Output the [X, Y] coordinate of the center of the cell containing the given text.  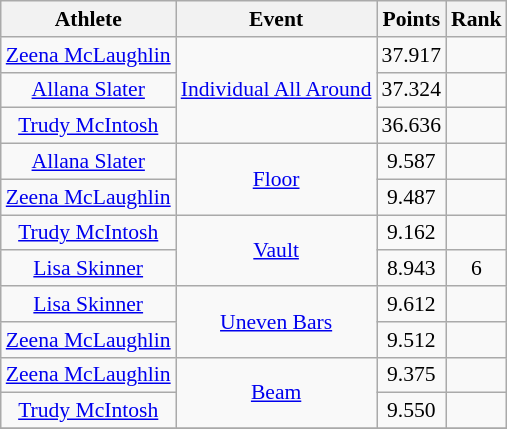
9.587 [412, 162]
9.612 [412, 304]
36.636 [412, 126]
37.917 [412, 55]
6 [476, 269]
Individual All Around [276, 90]
Rank [476, 19]
9.375 [412, 375]
9.550 [412, 411]
Event [276, 19]
9.487 [412, 197]
Athlete [88, 19]
Points [412, 19]
Floor [276, 180]
37.324 [412, 90]
9.162 [412, 233]
Vault [276, 250]
Uneven Bars [276, 322]
Beam [276, 392]
8.943 [412, 269]
9.512 [412, 340]
